Pinpoint the cell where the given text exists, returning its (x, y) midpoint coordinate. 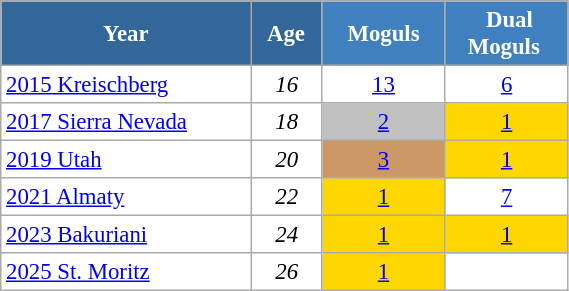
20 (286, 160)
Moguls (384, 34)
2017 Sierra Nevada (126, 122)
22 (286, 197)
2015 Kreischberg (126, 85)
13 (384, 85)
16 (286, 85)
Age (286, 34)
2 (384, 122)
7 (506, 197)
2023 Bakuriani (126, 235)
Dual Moguls (506, 34)
Year (126, 34)
2021 Almaty (126, 197)
24 (286, 235)
2019 Utah (126, 160)
18 (286, 122)
3 (384, 160)
6 (506, 85)
